Detect which cell encompasses the target text, then output its (x, y) center coordinate. 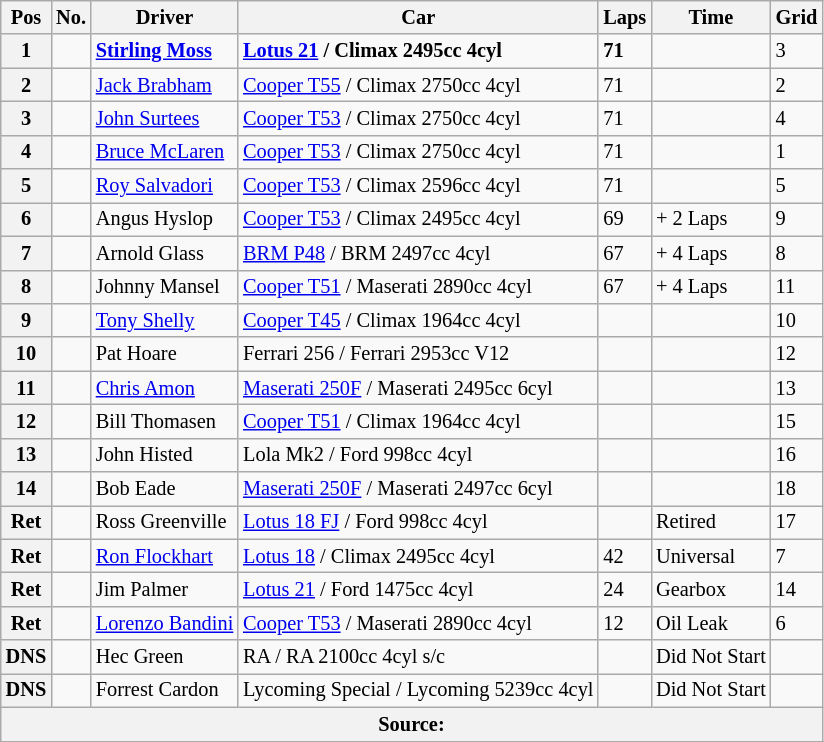
Lotus 21 / Ford 1475cc 4cyl (418, 589)
42 (624, 556)
Cooper T51 / Climax 1964cc 4cyl (418, 421)
Lotus 21 / Climax 2495cc 4cyl (418, 51)
John Surtees (164, 118)
Ross Greenville (164, 522)
Bruce McLaren (164, 152)
Lotus 18 / Climax 2495cc 4cyl (418, 556)
Maserati 250F / Maserati 2495cc 6cyl (418, 388)
Hec Green (164, 657)
Ferrari 256 / Ferrari 2953cc V12 (418, 354)
Oil Leak (711, 623)
Cooper T53 / Climax 2495cc 4cyl (418, 219)
+ 2 Laps (711, 219)
Arnold Glass (164, 253)
RA / RA 2100cc 4cyl s/c (418, 657)
Lycoming Special / Lycoming 5239cc 4cyl (418, 690)
24 (624, 589)
Jack Brabham (164, 85)
Cooper T45 / Climax 1964cc 4cyl (418, 320)
Roy Salvadori (164, 186)
Retired (711, 522)
Driver (164, 17)
Johnny Mansel (164, 287)
16 (797, 455)
Bob Eade (164, 489)
BRM P48 / BRM 2497cc 4cyl (418, 253)
17 (797, 522)
Forrest Cardon (164, 690)
Lola Mk2 / Ford 998cc 4cyl (418, 455)
Jim Palmer (164, 589)
Lotus 18 FJ / Ford 998cc 4cyl (418, 522)
Cooper T53 / Maserati 2890cc 4cyl (418, 623)
Cooper T53 / Climax 2596cc 4cyl (418, 186)
Universal (711, 556)
Tony Shelly (164, 320)
No. (71, 17)
Time (711, 17)
John Histed (164, 455)
Bill Thomasen (164, 421)
Cooper T55 / Climax 2750cc 4cyl (418, 85)
18 (797, 489)
Gearbox (711, 589)
Car (418, 17)
Pat Hoare (164, 354)
Pos (26, 17)
Chris Amon (164, 388)
Ron Flockhart (164, 556)
15 (797, 421)
Grid (797, 17)
Cooper T51 / Maserati 2890cc 4cyl (418, 287)
Laps (624, 17)
Maserati 250F / Maserati 2497cc 6cyl (418, 489)
Stirling Moss (164, 51)
Source: (412, 724)
Lorenzo Bandini (164, 623)
69 (624, 219)
Angus Hyslop (164, 219)
